Identify which cell holds the provided text, then report its [x, y] central coordinate. 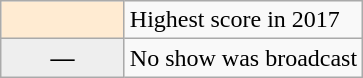
No show was broadcast [243, 58]
— [63, 58]
Highest score in 2017 [243, 20]
